Return [x, y] of the center of cell containing provided text 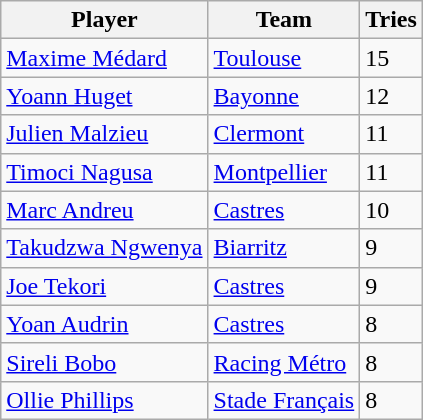
Ollie Phillips [104, 400]
Maxime Médard [104, 58]
Stade Français [284, 400]
Joe Tekori [104, 286]
Marc Andreu [104, 210]
Julien Malzieu [104, 134]
Toulouse [284, 58]
Team [284, 20]
Yoann Huget [104, 96]
Timoci Nagusa [104, 172]
12 [392, 96]
10 [392, 210]
Sireli Bobo [104, 362]
Clermont [284, 134]
Tries [392, 20]
Player [104, 20]
Biarritz [284, 248]
Montpellier [284, 172]
15 [392, 58]
Racing Métro [284, 362]
Bayonne [284, 96]
Yoan Audrin [104, 324]
Takudzwa Ngwenya [104, 248]
